Return [x, y] of the center of cell containing provided text 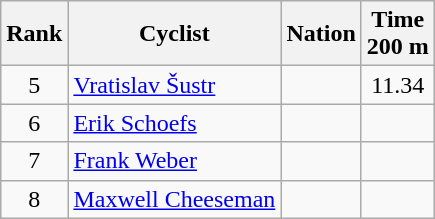
11.34 [398, 85]
Maxwell Cheeseman [174, 199]
Erik Schoefs [174, 123]
Vratislav Šustr [174, 85]
8 [34, 199]
6 [34, 123]
Cyclist [174, 34]
Nation [321, 34]
Frank Weber [174, 161]
Time200 m [398, 34]
5 [34, 85]
Rank [34, 34]
7 [34, 161]
